Locate the cell with the specified text and output its [x, y] center coordinate. 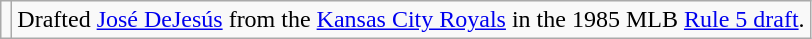
Drafted José DeJesús from the Kansas City Royals in the 1985 MLB Rule 5 draft. [411, 20]
